Extract the [X, Y] coordinate from the center of the cell holding the provided text.  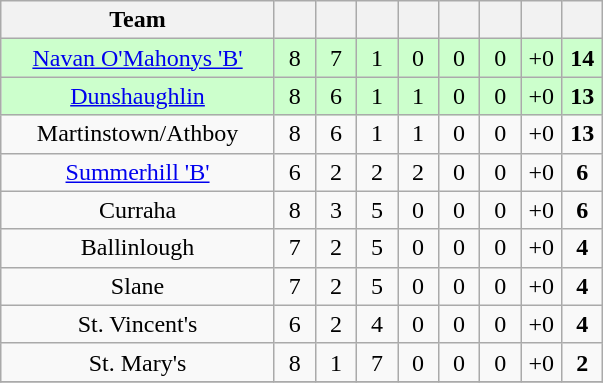
14 [582, 58]
3 [336, 210]
Team [138, 20]
Slane [138, 286]
Navan O'Mahonys 'B' [138, 58]
Ballinlough [138, 248]
Martinstown/Athboy [138, 134]
St. Vincent's [138, 324]
St. Mary's [138, 362]
Summerhill 'B' [138, 172]
Dunshaughlin [138, 96]
Curraha [138, 210]
